Output the (x, y) coordinate of the center of the cell containing the given text.  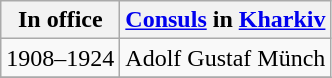
Adolf Gustaf Münch (226, 58)
Consuls in Kharkiv (226, 20)
In office (60, 20)
1908–1924 (60, 58)
